Extract the [X, Y] coordinate from the center of the cell holding the provided text.  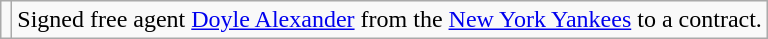
Signed free agent Doyle Alexander from the New York Yankees to a contract. [390, 20]
